Extract the (X, Y) coordinate from the center of the cell holding the provided text.  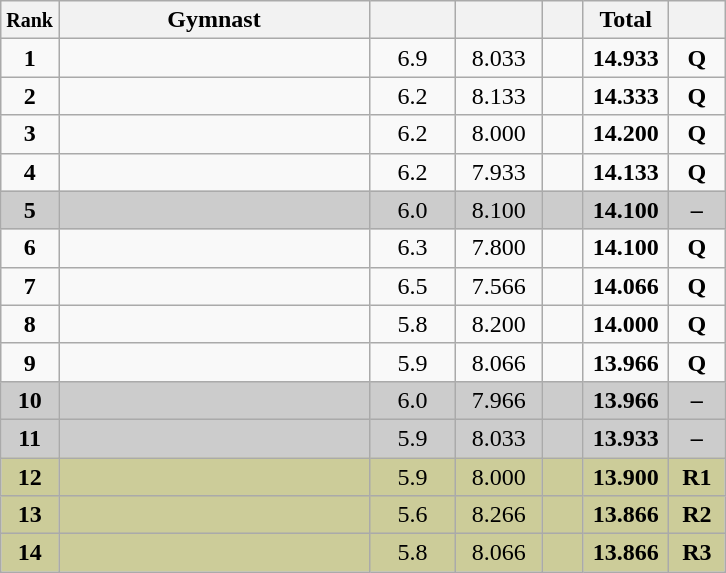
8.100 (499, 210)
Rank (30, 20)
Gymnast (214, 20)
3 (30, 134)
6 (30, 248)
8.200 (499, 324)
5 (30, 210)
R3 (697, 553)
7 (30, 286)
14.333 (626, 96)
7.566 (499, 286)
9 (30, 362)
5.6 (413, 515)
13.900 (626, 477)
6.3 (413, 248)
14 (30, 553)
14.200 (626, 134)
14.933 (626, 58)
11 (30, 438)
7.800 (499, 248)
7.966 (499, 400)
8 (30, 324)
13 (30, 515)
8.133 (499, 96)
14.000 (626, 324)
R2 (697, 515)
10 (30, 400)
R1 (697, 477)
8.266 (499, 515)
14.066 (626, 286)
14.133 (626, 172)
4 (30, 172)
6.5 (413, 286)
7.933 (499, 172)
2 (30, 96)
1 (30, 58)
12 (30, 477)
6.9 (413, 58)
13.933 (626, 438)
Total (626, 20)
